Identify which cell holds the provided text, then report its [X, Y] central coordinate. 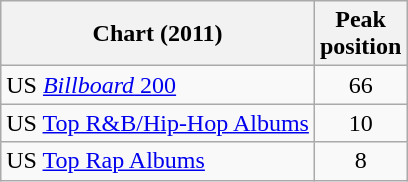
10 [360, 123]
Chart (2011) [158, 34]
US Top Rap Albums [158, 161]
66 [360, 85]
8 [360, 161]
Peakposition [360, 34]
US Billboard 200 [158, 85]
US Top R&B/Hip-Hop Albums [158, 123]
